Pinpoint the cell where the given text exists, returning its [x, y] midpoint coordinate. 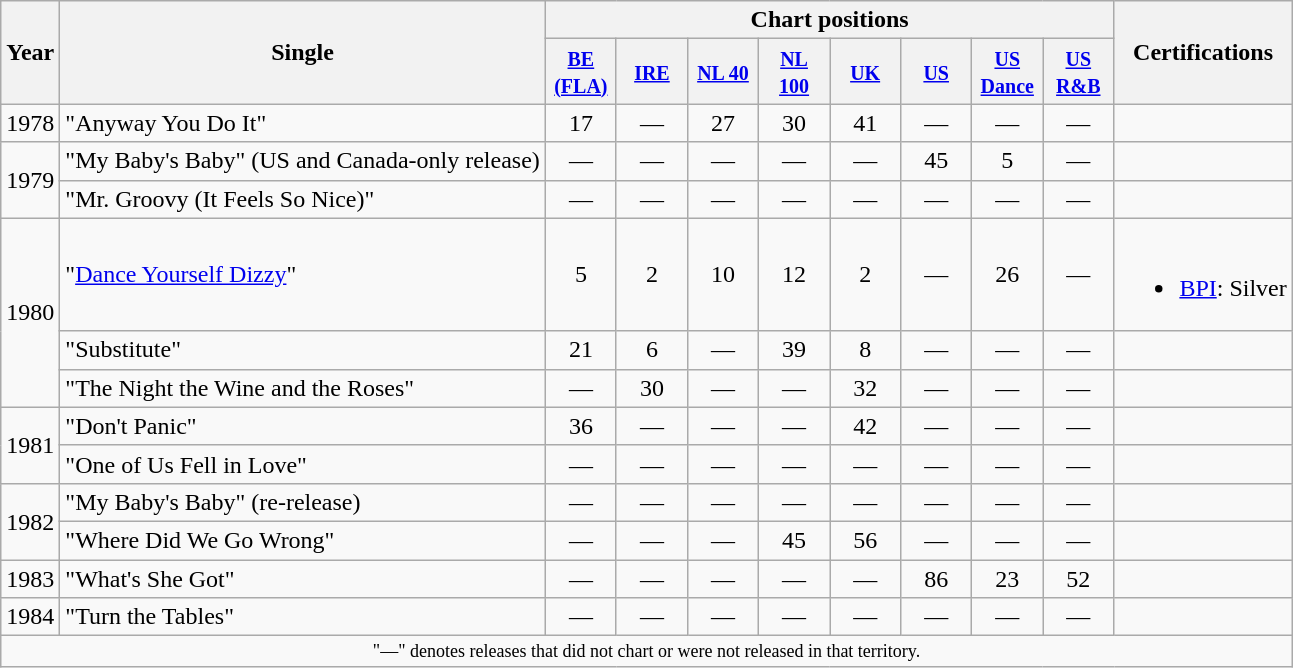
39 [794, 350]
BPI: Silver [1203, 274]
US [936, 72]
US Dance [1008, 72]
42 [866, 426]
Certifications [1203, 52]
"Turn the Tables" [303, 617]
1981 [30, 445]
17 [580, 123]
NL 100 [794, 72]
IRE [652, 72]
1983 [30, 579]
UK [866, 72]
23 [1008, 579]
1984 [30, 617]
1978 [30, 123]
"Anyway You Do It" [303, 123]
NL 40 [722, 72]
"—" denotes releases that did not chart or were not released in that territory. [647, 652]
26 [1008, 274]
52 [1078, 579]
"Mr. Groovy (It Feels So Nice)" [303, 199]
Chart positions [829, 20]
BE (FLA) [580, 72]
12 [794, 274]
27 [722, 123]
"My Baby's Baby" (US and Canada-only release) [303, 161]
6 [652, 350]
1979 [30, 180]
8 [866, 350]
"One of Us Fell in Love" [303, 464]
"Where Did We Go Wrong" [303, 540]
1982 [30, 521]
"Substitute" [303, 350]
1980 [30, 312]
32 [866, 388]
56 [866, 540]
"Don't Panic" [303, 426]
86 [936, 579]
Year [30, 52]
"My Baby's Baby" (re-release) [303, 502]
"The Night the Wine and the Roses" [303, 388]
US R&B [1078, 72]
"Dance Yourself Dizzy" [303, 274]
Single [303, 52]
36 [580, 426]
10 [722, 274]
21 [580, 350]
41 [866, 123]
"What's She Got" [303, 579]
